Find where the given text appears and provide that cell's center as [x, y] coordinate. 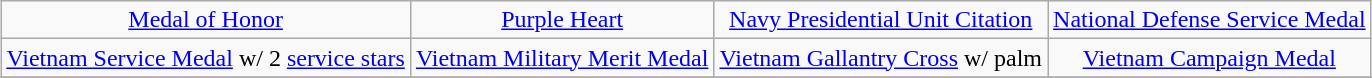
Vietnam Military Merit Medal [562, 58]
Purple Heart [562, 20]
Vietnam Service Medal w/ 2 service stars [206, 58]
Vietnam Gallantry Cross w/ palm [881, 58]
Navy Presidential Unit Citation [881, 20]
National Defense Service Medal [1210, 20]
Vietnam Campaign Medal [1210, 58]
Medal of Honor [206, 20]
